Identify which cell holds the provided text, then report its (x, y) central coordinate. 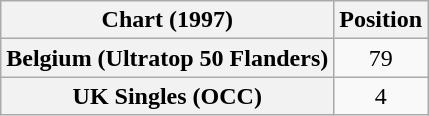
Chart (1997) (168, 20)
UK Singles (OCC) (168, 96)
Belgium (Ultratop 50 Flanders) (168, 58)
Position (381, 20)
79 (381, 58)
4 (381, 96)
